Provide the (x, y) coordinate of the cell's center where the given text is located.  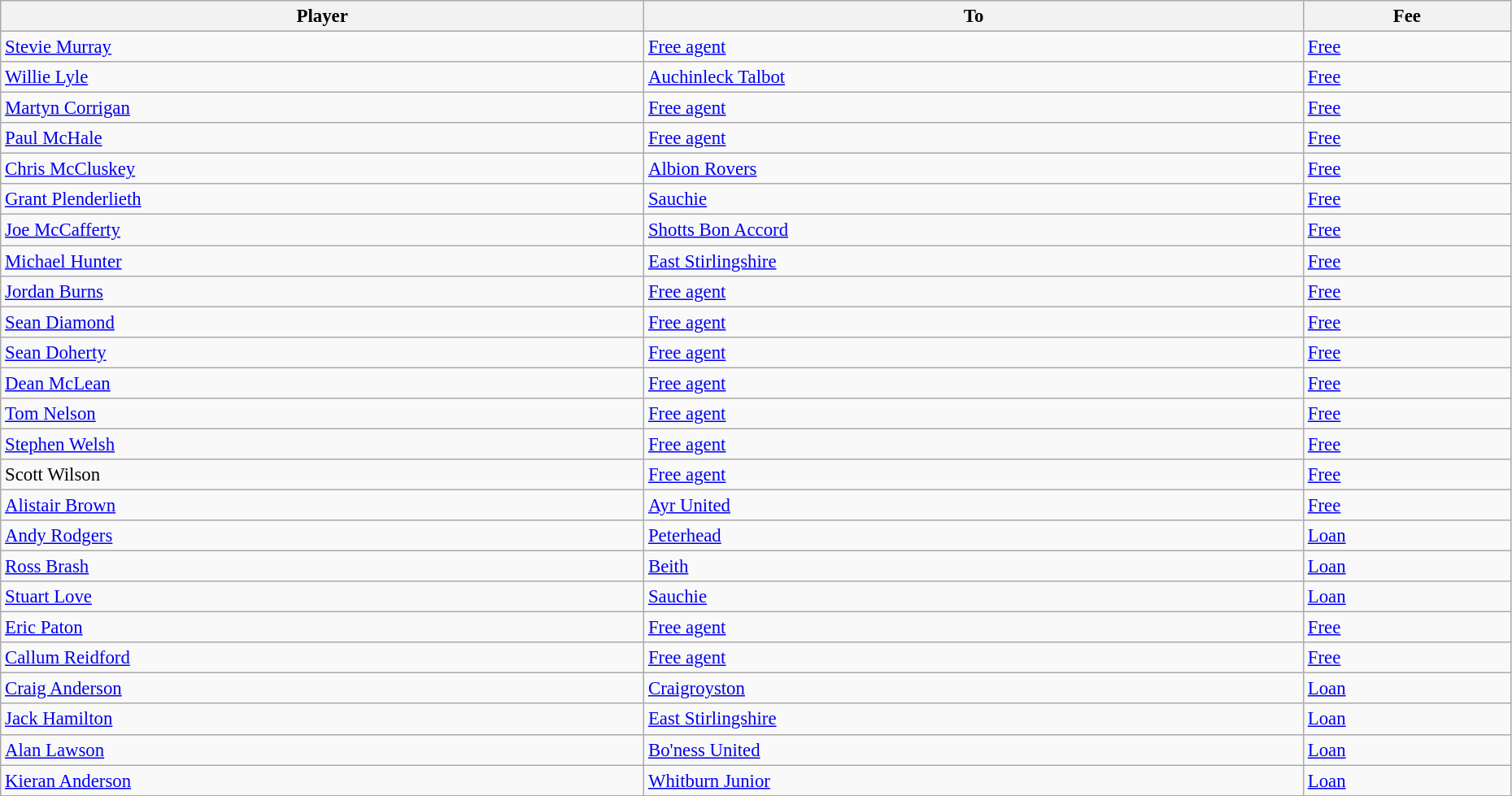
Scott Wilson (322, 475)
Jack Hamilton (322, 720)
Craigroyston (974, 689)
Alan Lawson (322, 750)
Beith (974, 567)
Paul McHale (322, 138)
To (974, 16)
Peterhead (974, 536)
Whitburn Junior (974, 781)
Sean Diamond (322, 322)
Martyn Corrigan (322, 108)
Alistair Brown (322, 505)
Michael Hunter (322, 261)
Joe McCafferty (322, 230)
Player (322, 16)
Ayr United (974, 505)
Stevie Murray (322, 47)
Stuart Love (322, 597)
Willie Lyle (322, 77)
Albion Rovers (974, 169)
Grant Plenderlieth (322, 199)
Bo'ness United (974, 750)
Tom Nelson (322, 414)
Auchinleck Talbot (974, 77)
Fee (1407, 16)
Ross Brash (322, 567)
Chris McCluskey (322, 169)
Craig Anderson (322, 689)
Dean McLean (322, 383)
Eric Paton (322, 628)
Kieran Anderson (322, 781)
Jordan Burns (322, 291)
Stephen Welsh (322, 444)
Andy Rodgers (322, 536)
Shotts Bon Accord (974, 230)
Callum Reidford (322, 658)
Sean Doherty (322, 352)
